Search for the cell housing the specified text and yield its (X, Y) center coordinate. 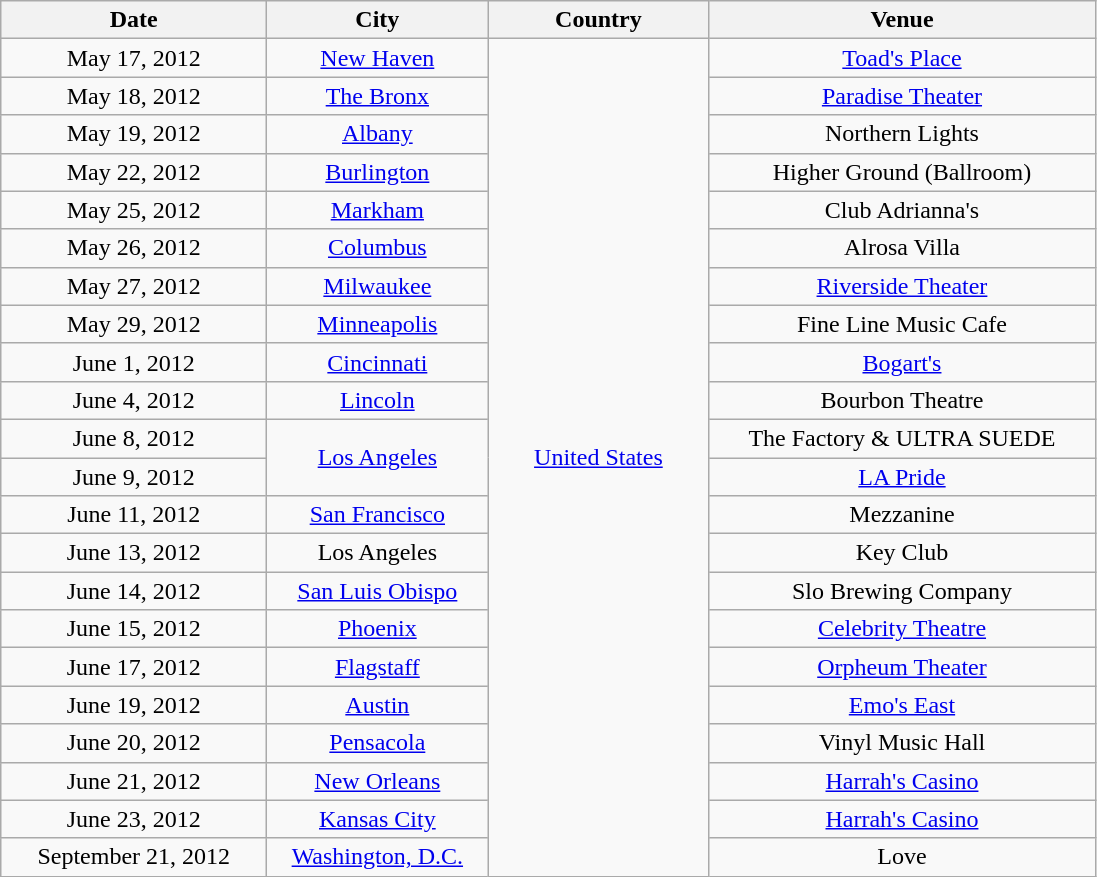
Lincoln (378, 400)
The Factory & ULTRA SUEDE (902, 438)
Vinyl Music Hall (902, 743)
June 4, 2012 (134, 400)
Bourbon Theatre (902, 400)
June 19, 2012 (134, 705)
Minneapolis (378, 324)
June 20, 2012 (134, 743)
New Haven (378, 58)
Washington, D.C. (378, 857)
June 23, 2012 (134, 819)
June 17, 2012 (134, 667)
Mezzanine (902, 515)
Alrosa Villa (902, 248)
Columbus (378, 248)
June 13, 2012 (134, 553)
Burlington (378, 172)
September 21, 2012 (134, 857)
Riverside Theater (902, 286)
Phoenix (378, 629)
June 15, 2012 (134, 629)
Paradise Theater (902, 96)
June 1, 2012 (134, 362)
Northern Lights (902, 134)
The Bronx (378, 96)
May 25, 2012 (134, 210)
May 18, 2012 (134, 96)
May 29, 2012 (134, 324)
May 19, 2012 (134, 134)
May 26, 2012 (134, 248)
June 9, 2012 (134, 477)
San Luis Obispo (378, 591)
Toad's Place (902, 58)
City (378, 20)
Key Club (902, 553)
San Francisco (378, 515)
Love (902, 857)
May 27, 2012 (134, 286)
Country (598, 20)
Higher Ground (Ballroom) (902, 172)
Milwaukee (378, 286)
Emo's East (902, 705)
Pensacola (378, 743)
Cincinnati (378, 362)
May 22, 2012 (134, 172)
United States (598, 458)
Orpheum Theater (902, 667)
Markham (378, 210)
LA Pride (902, 477)
June 14, 2012 (134, 591)
May 17, 2012 (134, 58)
Celebrity Theatre (902, 629)
June 11, 2012 (134, 515)
Club Adrianna's (902, 210)
Flagstaff (378, 667)
Bogart's (902, 362)
Slo Brewing Company (902, 591)
Albany (378, 134)
June 21, 2012 (134, 781)
Date (134, 20)
Austin (378, 705)
Venue (902, 20)
June 8, 2012 (134, 438)
Fine Line Music Cafe (902, 324)
New Orleans (378, 781)
Kansas City (378, 819)
